Extract the [X, Y] coordinate from the center of the cell holding the provided text.  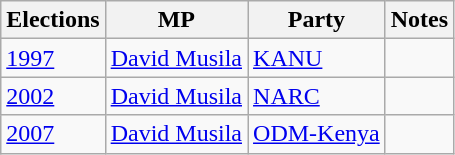
Notes [419, 20]
1997 [53, 58]
KANU [317, 58]
Elections [53, 20]
MP [176, 20]
2007 [53, 134]
Party [317, 20]
2002 [53, 96]
NARC [317, 96]
ODM-Kenya [317, 134]
